For the text-containing cell, return its midpoint in [X, Y] coordinate format. 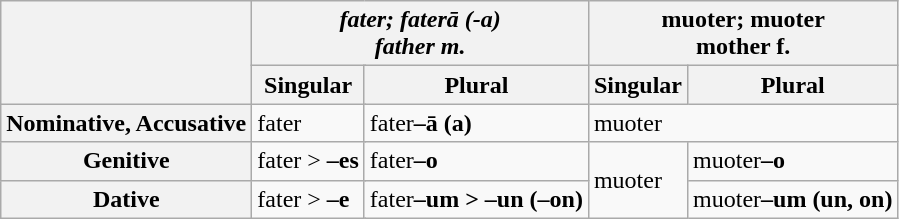
fater [308, 123]
fater–ā (a) [476, 123]
muoter; muoter mother f. [743, 34]
fater; faterā (-a) father m. [420, 34]
fater > –e [308, 199]
muoter–o [793, 161]
fater–um > –un (–on) [476, 199]
Genitive [126, 161]
muoter–um (un, on) [793, 199]
fater–o [476, 161]
Dative [126, 199]
fater > –es [308, 161]
Nominative, Accusative [126, 123]
